Capture the cell that displays the provided text and extract its (X, Y) central coordinate. 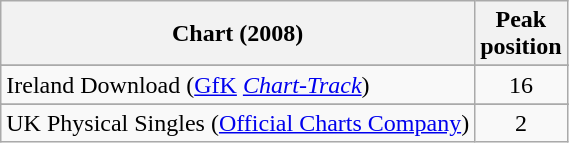
UK Physical Singles (Official Charts Company) (238, 123)
16 (521, 85)
Ireland Download (GfK Chart-Track) (238, 85)
2 (521, 123)
Peakposition (521, 34)
Chart (2008) (238, 34)
